For the text-containing cell, return its midpoint in [x, y] coordinate format. 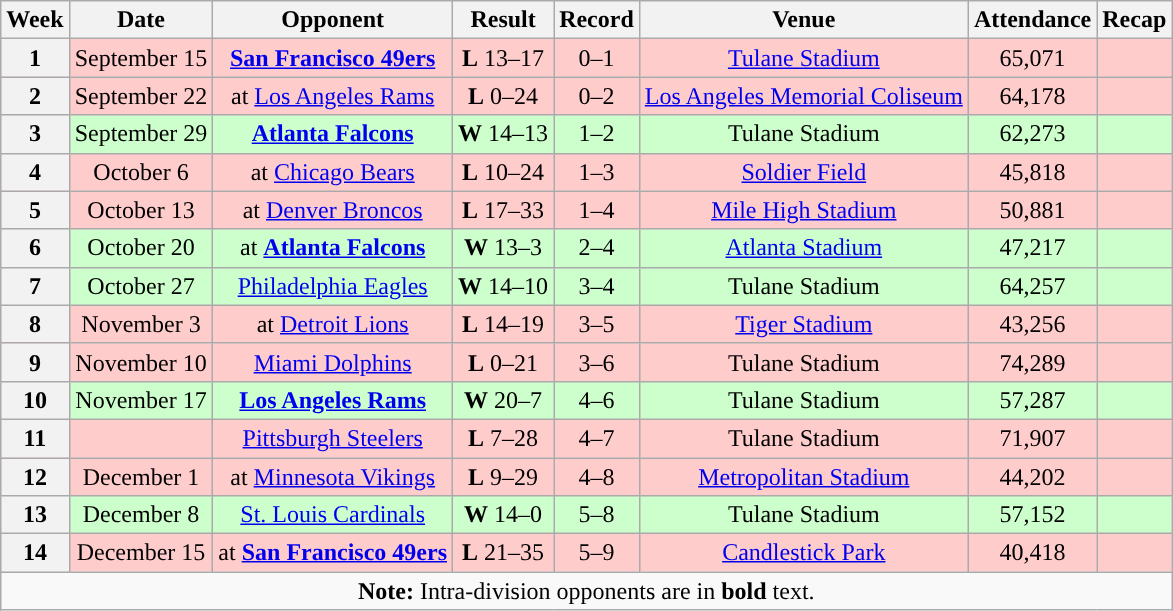
5–8 [597, 515]
1–2 [597, 134]
4–6 [597, 400]
74,289 [1032, 362]
Venue [804, 20]
2 [35, 96]
September 15 [141, 58]
W 14–10 [504, 286]
Philadelphia Eagles [333, 286]
at Chicago Bears [333, 172]
December 8 [141, 515]
9 [35, 362]
Record [597, 20]
L 0–21 [504, 362]
Pittsburgh Steelers [333, 438]
Date [141, 20]
W 13–3 [504, 248]
L 9–29 [504, 477]
W 14–13 [504, 134]
at Los Angeles Rams [333, 96]
Miami Dolphins [333, 362]
43,256 [1032, 324]
Week [35, 20]
Candlestick Park [804, 553]
40,418 [1032, 553]
3 [35, 134]
1 [35, 58]
Opponent [333, 20]
October 6 [141, 172]
September 22 [141, 96]
1–4 [597, 210]
at Atlanta Falcons [333, 248]
64,257 [1032, 286]
Soldier Field [804, 172]
57,287 [1032, 400]
71,907 [1032, 438]
at Denver Broncos [333, 210]
December 1 [141, 477]
November 10 [141, 362]
L 17–33 [504, 210]
5–9 [597, 553]
44,202 [1032, 477]
14 [35, 553]
Mile High Stadium [804, 210]
1–3 [597, 172]
L 7–28 [504, 438]
September 29 [141, 134]
Recap [1134, 20]
December 15 [141, 553]
Tiger Stadium [804, 324]
11 [35, 438]
50,881 [1032, 210]
at Minnesota Vikings [333, 477]
4–8 [597, 477]
3–6 [597, 362]
10 [35, 400]
L 21–35 [504, 553]
13 [35, 515]
4 [35, 172]
3–4 [597, 286]
W 14–0 [504, 515]
65,071 [1032, 58]
Result [504, 20]
Atlanta Falcons [333, 134]
Los Angeles Memorial Coliseum [804, 96]
45,818 [1032, 172]
St. Louis Cardinals [333, 515]
at San Francisco 49ers [333, 553]
0–1 [597, 58]
November 3 [141, 324]
San Francisco 49ers [333, 58]
L 0–24 [504, 96]
62,273 [1032, 134]
7 [35, 286]
5 [35, 210]
L 13–17 [504, 58]
L 14–19 [504, 324]
at Detroit Lions [333, 324]
October 20 [141, 248]
0–2 [597, 96]
Los Angeles Rams [333, 400]
12 [35, 477]
57,152 [1032, 515]
October 13 [141, 210]
8 [35, 324]
W 20–7 [504, 400]
47,217 [1032, 248]
Note: Intra-division opponents are in bold text. [586, 591]
October 27 [141, 286]
November 17 [141, 400]
Metropolitan Stadium [804, 477]
L 10–24 [504, 172]
2–4 [597, 248]
64,178 [1032, 96]
4–7 [597, 438]
Attendance [1032, 20]
Atlanta Stadium [804, 248]
6 [35, 248]
3–5 [597, 324]
